Return (X, Y) of the center of cell containing provided text 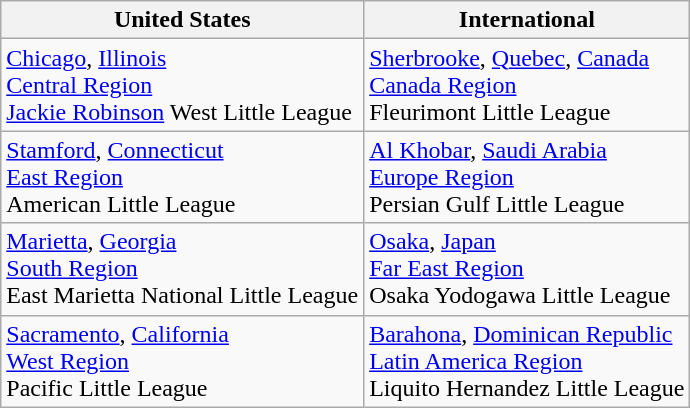
Sacramento, CaliforniaWest RegionPacific Little League (182, 361)
Chicago, IllinoisCentral RegionJackie Robinson West Little League (182, 85)
International (527, 20)
United States (182, 20)
Al Khobar, Saudi ArabiaEurope RegionPersian Gulf Little League (527, 177)
Barahona, Dominican RepublicLatin America RegionLiquito Hernandez Little League (527, 361)
Osaka, JapanFar East RegionOsaka Yodogawa Little League (527, 269)
Sherbrooke, Quebec, CanadaCanada RegionFleurimont Little League (527, 85)
Stamford, ConnecticutEast RegionAmerican Little League (182, 177)
Marietta, GeorgiaSouth RegionEast Marietta National Little League (182, 269)
